For the text-containing cell, return its midpoint in [X, Y] coordinate format. 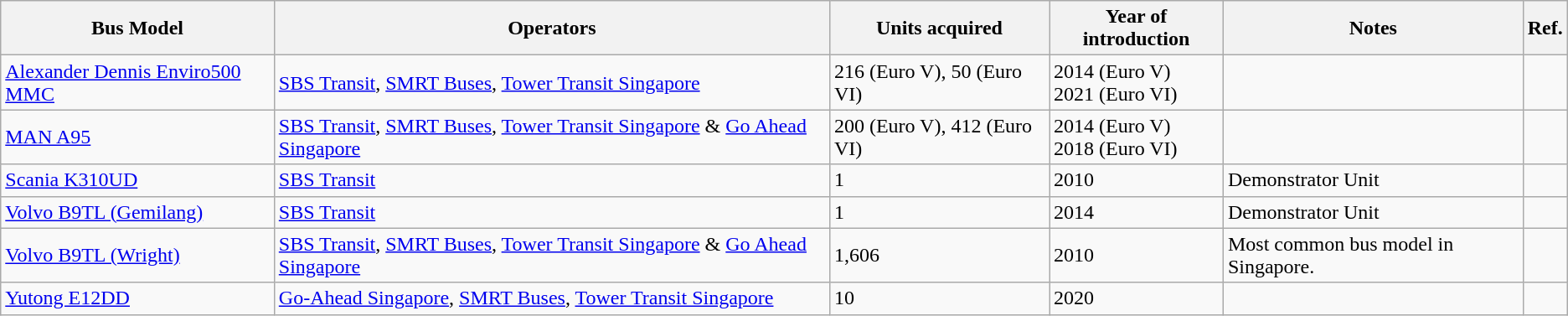
Notes [1373, 28]
Yutong E12DD [137, 298]
Year of introduction [1137, 28]
Operators [551, 28]
216 (Euro V), 50 (Euro VI) [939, 82]
Most common bus model in Singapore. [1373, 255]
Alexander Dennis Enviro500 MMC [137, 82]
2014 (Euro V)2018 (Euro VI) [1137, 137]
Scania K310UD [137, 180]
Volvo B9TL (Gemilang) [137, 212]
2020 [1137, 298]
Ref. [1545, 28]
SBS Transit, SMRT Buses, Tower Transit Singapore [551, 82]
10 [939, 298]
Units acquired [939, 28]
Go-Ahead Singapore, SMRT Buses, Tower Transit Singapore [551, 298]
Volvo B9TL (Wright) [137, 255]
2014 (Euro V)2021 (Euro VI) [1137, 82]
2014 [1137, 212]
Bus Model [137, 28]
200 (Euro V), 412 (Euro VI) [939, 137]
MAN A95 [137, 137]
1,606 [939, 255]
